Identify which cell holds the provided text, then report its [x, y] central coordinate. 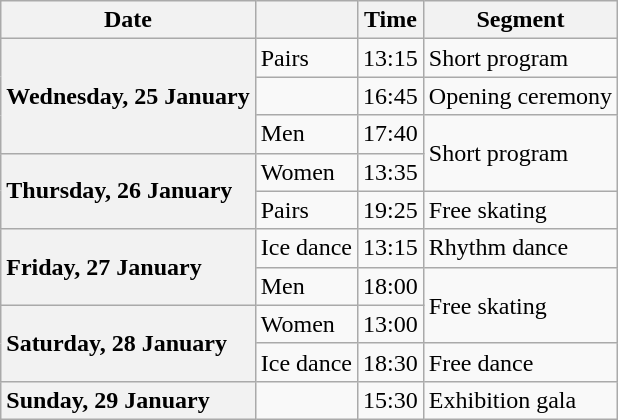
18:30 [391, 362]
Saturday, 28 January [128, 343]
Friday, 27 January [128, 267]
18:00 [391, 286]
Time [391, 20]
17:40 [391, 134]
13:00 [391, 324]
Free dance [520, 362]
19:25 [391, 210]
Rhythm dance [520, 248]
Exhibition gala [520, 400]
Date [128, 20]
Segment [520, 20]
15:30 [391, 400]
Thursday, 26 January [128, 191]
Sunday, 29 January [128, 400]
16:45 [391, 96]
Opening ceremony [520, 96]
Wednesday, 25 January [128, 96]
13:35 [391, 172]
